Capture the cell that displays the provided text and extract its (x, y) central coordinate. 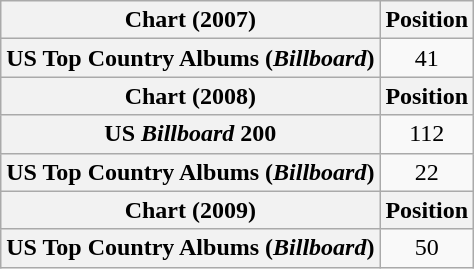
22 (427, 172)
US Billboard 200 (190, 134)
Chart (2008) (190, 96)
Chart (2009) (190, 210)
50 (427, 248)
Chart (2007) (190, 20)
41 (427, 58)
112 (427, 134)
